Extract the [x, y] coordinate from the center of the cell holding the provided text.  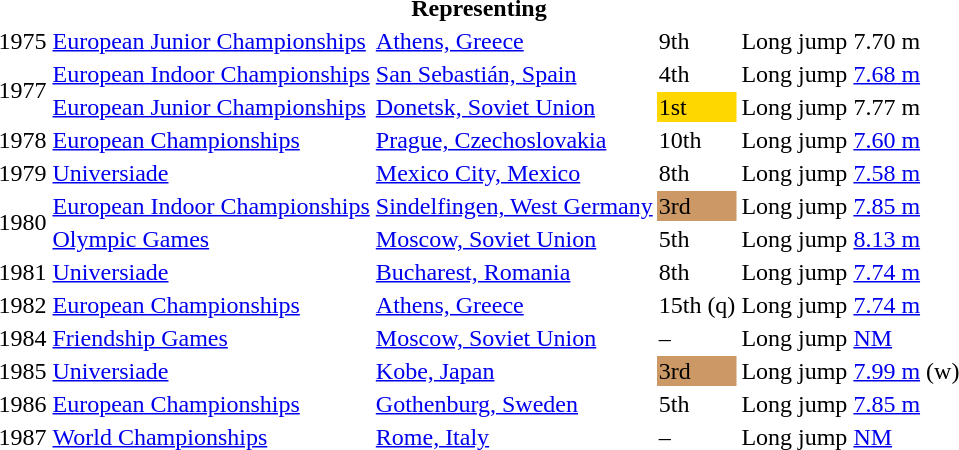
Friendship Games [211, 338]
– [697, 338]
Donetsk, Soviet Union [514, 107]
Kobe, Japan [514, 371]
15th (q) [697, 305]
Prague, Czechoslovakia [514, 140]
Sindelfingen, West Germany [514, 206]
4th [697, 74]
10th [697, 140]
Olympic Games [211, 239]
Mexico City, Mexico [514, 173]
Bucharest, Romania [514, 272]
Gothenburg, Sweden [514, 404]
9th [697, 41]
1st [697, 107]
San Sebastián, Spain [514, 74]
